Return (X, Y) of the center of cell containing provided text 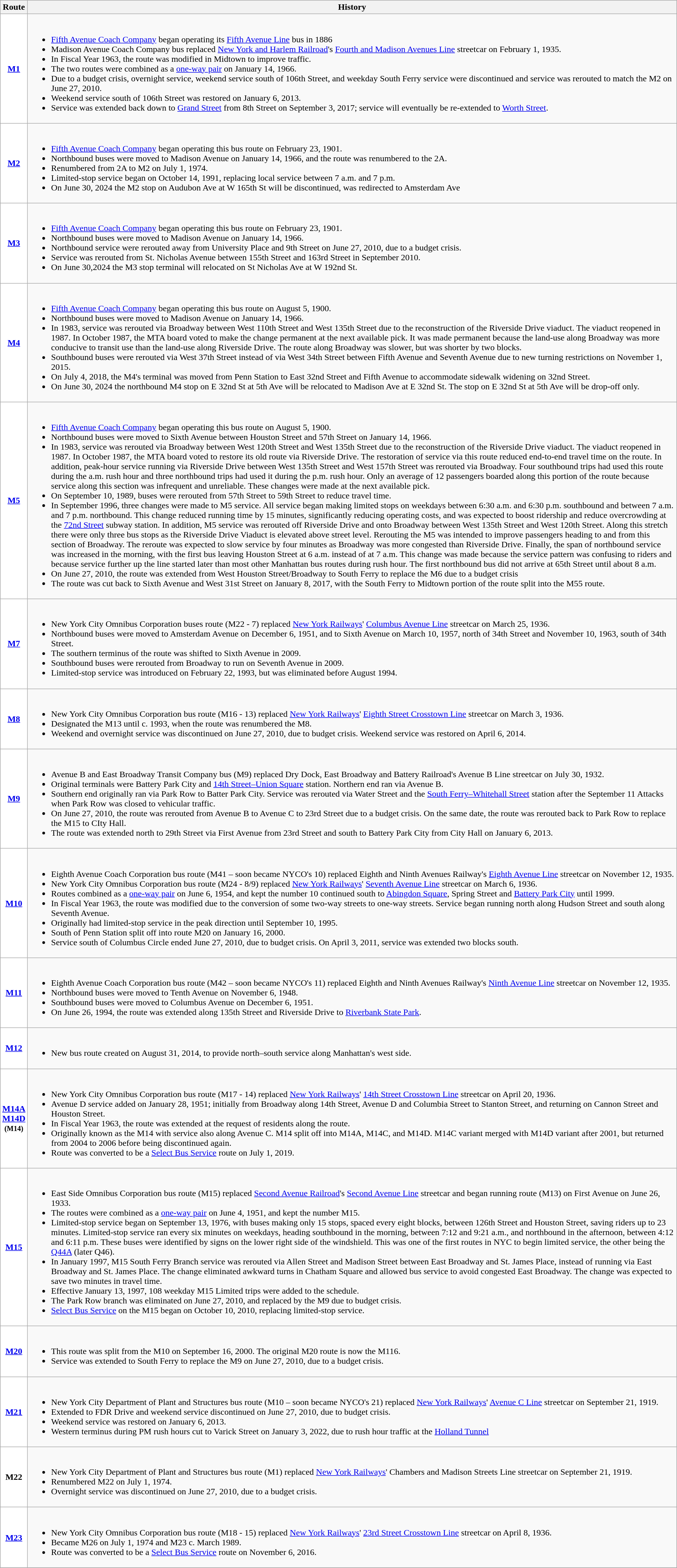
M21 (14, 1412)
M12 (14, 1048)
New bus route created on August 31, 2014, to provide north–south service along Manhattan's west side. (352, 1048)
M15 (14, 1247)
M2 (14, 163)
M3 (14, 243)
M9 (14, 799)
History (352, 7)
M14AM14D(M14) (14, 1118)
M10 (14, 903)
M22 (14, 1477)
Route (14, 7)
M8 (14, 719)
M23 (14, 1538)
M20 (14, 1351)
M11 (14, 993)
M1 (14, 69)
M7 (14, 644)
M4 (14, 343)
M5 (14, 500)
